Identify which cell holds the provided text, then report its (x, y) central coordinate. 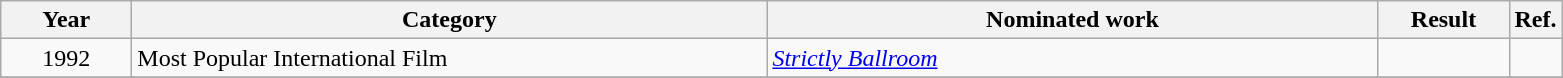
Most Popular International Film (450, 58)
Ref. (1536, 20)
1992 (66, 58)
Nominated work (1072, 20)
Year (66, 20)
Result (1444, 20)
Strictly Ballroom (1072, 58)
Category (450, 20)
